Return [x, y] of the center of cell containing provided text 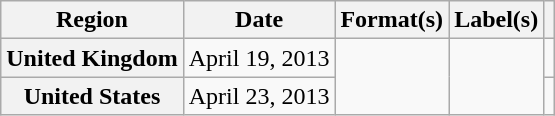
Region [92, 20]
April 23, 2013 [259, 96]
Format(s) [392, 20]
Label(s) [496, 20]
April 19, 2013 [259, 58]
Date [259, 20]
United Kingdom [92, 58]
United States [92, 96]
